For the text-containing cell, return its midpoint in (X, Y) coordinate format. 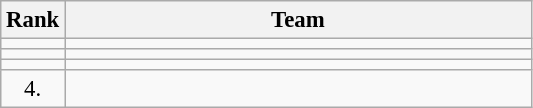
Rank (33, 20)
4. (33, 89)
Team (298, 20)
